Determine the (x, y) coordinate at the center of the cell enclosing the given text.  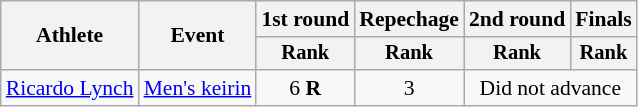
Repechage (409, 19)
Did not advance (550, 88)
Event (198, 36)
Ricardo Lynch (70, 88)
1st round (305, 19)
Athlete (70, 36)
2nd round (517, 19)
Finals (604, 19)
Men's keirin (198, 88)
3 (409, 88)
6 R (305, 88)
